Detect which cell encompasses the target text, then output its (X, Y) center coordinate. 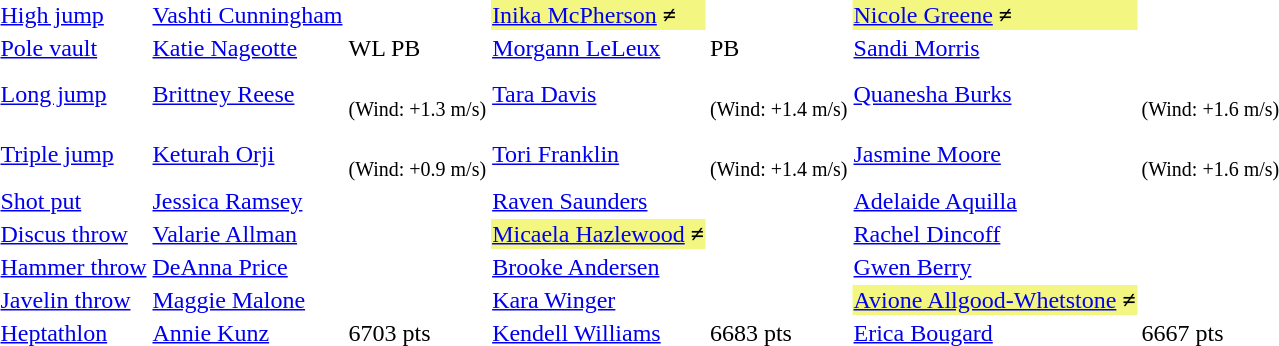
Morgann LeLeux (598, 48)
Katie Nageotte (248, 48)
WL PB (418, 48)
Maggie Malone (248, 300)
Inika McPherson ≠ (598, 15)
Gwen Berry (994, 267)
Jasmine Moore (994, 154)
(Wind: +0.9 m/s) (418, 154)
Avione Allgood-Whetstone ≠ (994, 300)
Micaela Hazlewood ≠ (598, 234)
Quanesha Burks (994, 94)
Jessica Ramsey (248, 201)
Nicole Greene ≠ (994, 15)
Rachel Dincoff (994, 234)
Brittney Reese (248, 94)
Keturah Orji (248, 154)
Vashti Cunningham (248, 15)
Tara Davis (598, 94)
Valarie Allman (248, 234)
(Wind: +1.3 m/s) (418, 94)
Sandi Morris (994, 48)
Adelaide Aquilla (994, 201)
Tori Franklin (598, 154)
Kara Winger (598, 300)
Raven Saunders (598, 201)
DeAnna Price (248, 267)
PB (778, 48)
Brooke Andersen (598, 267)
